Return the (x, y) coordinate for the center point of the cell that contains the specified text.  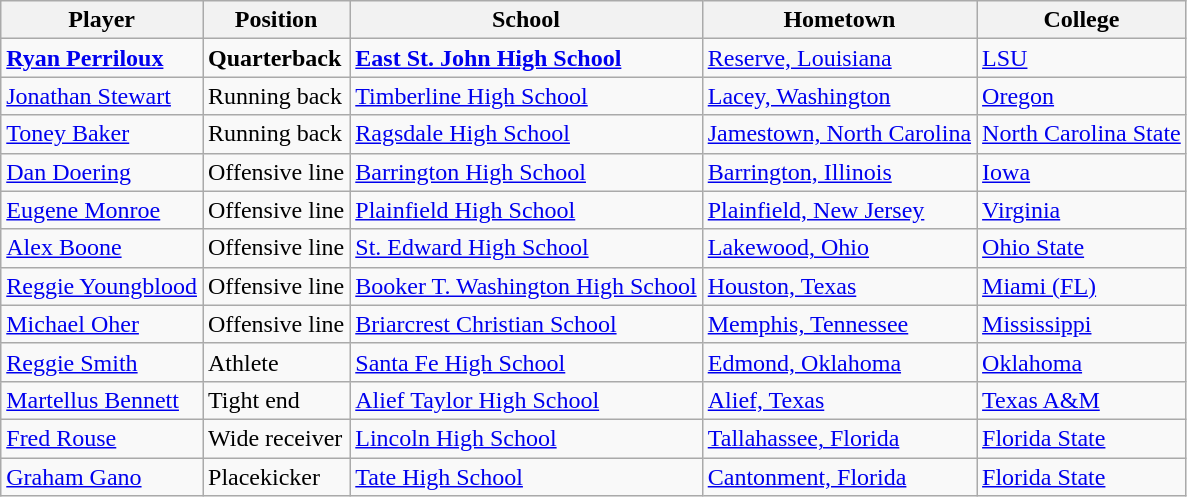
LSU (1082, 58)
Jamestown, North Carolina (839, 134)
Eugene Monroe (102, 210)
Virginia (1082, 210)
St. Edward High School (526, 248)
Ohio State (1082, 248)
Alex Boone (102, 248)
Iowa (1082, 172)
Timberline High School (526, 96)
Reserve, Louisiana (839, 58)
Tate High School (526, 477)
College (1082, 20)
Oklahoma (1082, 362)
Memphis, Tennessee (839, 324)
Position (276, 20)
Ragsdale High School (526, 134)
Briarcrest Christian School (526, 324)
Graham Gano (102, 477)
Michael Oher (102, 324)
Tallahassee, Florida (839, 438)
Placekicker (276, 477)
East St. John High School (526, 58)
Lincoln High School (526, 438)
Alief, Texas (839, 400)
Lacey, Washington (839, 96)
Dan Doering (102, 172)
Lakewood, Ohio (839, 248)
Cantonment, Florida (839, 477)
Reggie Smith (102, 362)
Mississippi (1082, 324)
Ryan Perriloux (102, 58)
Martellus Bennett (102, 400)
Plainfield High School (526, 210)
Athlete (276, 362)
Santa Fe High School (526, 362)
Wide receiver (276, 438)
Tight end (276, 400)
Hometown (839, 20)
Alief Taylor High School (526, 400)
Jonathan Stewart (102, 96)
Toney Baker (102, 134)
Player (102, 20)
Fred Rouse (102, 438)
Plainfield, New Jersey (839, 210)
Quarterback (276, 58)
Barrington, Illinois (839, 172)
North Carolina State (1082, 134)
Booker T. Washington High School (526, 286)
Barrington High School (526, 172)
Oregon (1082, 96)
Houston, Texas (839, 286)
Texas A&M (1082, 400)
Edmond, Oklahoma (839, 362)
Reggie Youngblood (102, 286)
Miami (FL) (1082, 286)
School (526, 20)
